Scan for the cell matching the given text and deliver its [X, Y] coordinate at center. 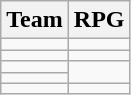
Team [35, 20]
RPG [99, 20]
